Identify which cell holds the provided text, then report its (x, y) central coordinate. 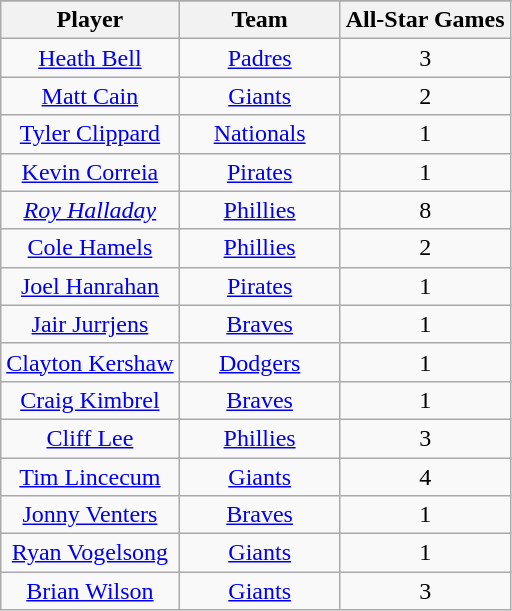
Brian Wilson (90, 591)
Clayton Kershaw (90, 362)
Joel Hanrahan (90, 286)
Ryan Vogelsong (90, 553)
Tyler Clippard (90, 134)
Tim Lincecum (90, 477)
Nationals (260, 134)
Kevin Correia (90, 172)
Cliff Lee (90, 438)
Padres (260, 58)
Team (260, 20)
Jair Jurrjens (90, 324)
8 (425, 210)
Dodgers (260, 362)
Heath Bell (90, 58)
Matt Cain (90, 96)
Craig Kimbrel (90, 400)
Roy Halladay (90, 210)
Cole Hamels (90, 248)
Player (90, 20)
4 (425, 477)
Jonny Venters (90, 515)
All-Star Games (425, 20)
